Detect which cell encompasses the target text, then output its [X, Y] center coordinate. 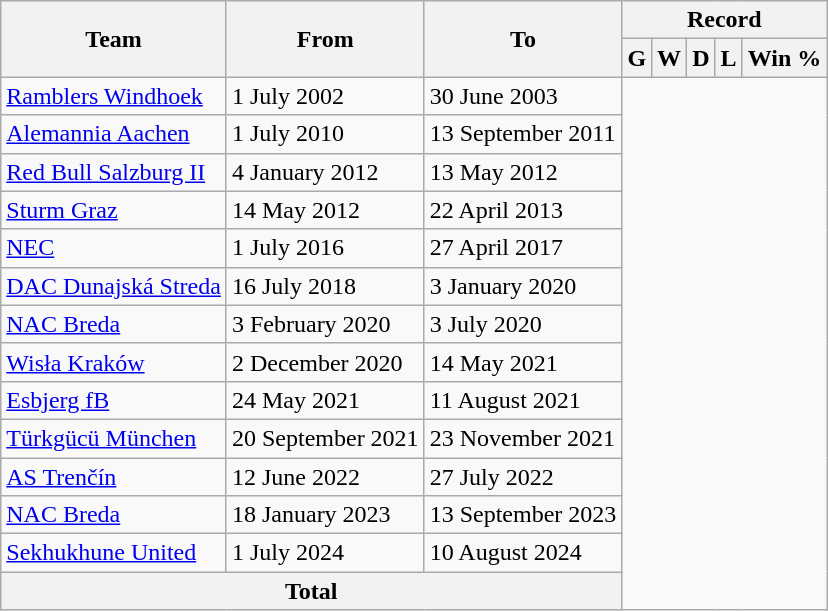
NEC [114, 248]
1 July 2010 [325, 134]
12 June 2022 [325, 477]
Ramblers Windhoek [114, 96]
13 May 2012 [523, 172]
13 September 2023 [523, 515]
W [670, 58]
27 April 2017 [523, 248]
20 September 2021 [325, 438]
27 July 2022 [523, 477]
2 December 2020 [325, 362]
L [728, 58]
3 January 2020 [523, 286]
16 July 2018 [325, 286]
D [701, 58]
3 July 2020 [523, 324]
DAC Dunajská Streda [114, 286]
4 January 2012 [325, 172]
13 September 2011 [523, 134]
18 January 2023 [325, 515]
30 June 2003 [523, 96]
1 July 2024 [325, 553]
23 November 2021 [523, 438]
Esbjerg fB [114, 400]
Team [114, 39]
Record [724, 20]
Win % [784, 58]
1 July 2002 [325, 96]
3 February 2020 [325, 324]
24 May 2021 [325, 400]
Sekhukhune United [114, 553]
To [523, 39]
10 August 2024 [523, 553]
Sturm Graz [114, 210]
From [325, 39]
Red Bull Salzburg II [114, 172]
Wisła Kraków [114, 362]
14 May 2021 [523, 362]
11 August 2021 [523, 400]
22 April 2013 [523, 210]
Türkgücü München [114, 438]
14 May 2012 [325, 210]
Alemannia Aachen [114, 134]
1 July 2016 [325, 248]
G [637, 58]
Total [312, 591]
AS Trenčín [114, 477]
